Extract the (X, Y) coordinate from the center of the cell holding the provided text.  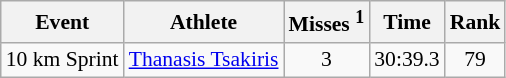
30:39.3 (406, 60)
Athlete (204, 22)
10 km Sprint (62, 60)
Misses 1 (327, 22)
3 (327, 60)
79 (476, 60)
Rank (476, 22)
Time (406, 22)
Thanasis Tsakiris (204, 60)
Event (62, 22)
